Scan for the cell matching the given text and deliver its [X, Y] coordinate at center. 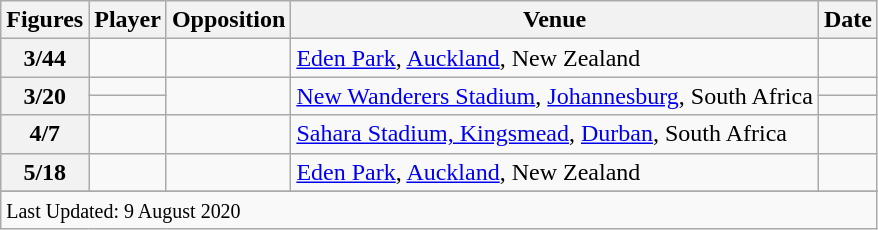
Player [128, 20]
Last Updated: 9 August 2020 [440, 210]
4/7 [45, 134]
Sahara Stadium, Kingsmead, Durban, South Africa [555, 134]
New Wanderers Stadium, Johannesburg, South Africa [555, 96]
Venue [555, 20]
5/18 [45, 172]
3/20 [45, 96]
3/44 [45, 58]
Figures [45, 20]
Date [848, 20]
Opposition [228, 20]
